Pinpoint the cell where the given text exists, returning its [X, Y] midpoint coordinate. 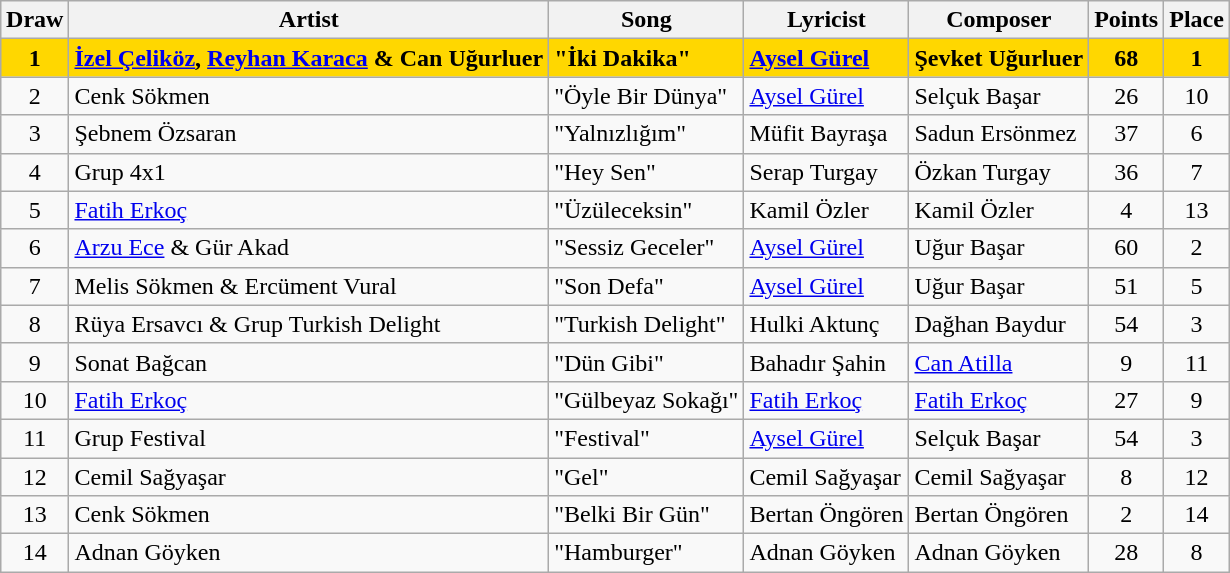
"Hamburger" [646, 553]
Can Atilla [999, 362]
Sadun Ersönmez [999, 134]
Rüya Ersavcı & Grup Turkish Delight [309, 324]
Place [1197, 20]
Şebnem Özsaran [309, 134]
"Gülbeyaz Sokağı" [646, 400]
Lyricist [826, 20]
Artist [309, 20]
İzel Çeliköz, Reyhan Karaca & Can Uğurluer [309, 58]
"Dün Gibi" [646, 362]
51 [1126, 286]
68 [1126, 58]
"Yalnızlığım" [646, 134]
"İki Dakika" [646, 58]
Points [1126, 20]
Grup Festival [309, 438]
Composer [999, 20]
27 [1126, 400]
"Belki Bir Gün" [646, 515]
60 [1126, 248]
Hulki Aktunç [826, 324]
"Son Defa" [646, 286]
36 [1126, 172]
Melis Sökmen & Ercüment Vural [309, 286]
"Öyle Bir Dünya" [646, 96]
Şevket Uğurluer [999, 58]
26 [1126, 96]
Draw [35, 20]
Serap Turgay [826, 172]
Özkan Turgay [999, 172]
"Gel" [646, 477]
Dağhan Baydur [999, 324]
Müfit Bayraşa [826, 134]
"Hey Sen" [646, 172]
"Turkish Delight" [646, 324]
"Üzüleceksin" [646, 210]
Arzu Ece & Gür Akad [309, 248]
Song [646, 20]
37 [1126, 134]
"Sessiz Geceler" [646, 248]
Grup 4x1 [309, 172]
"Festival" [646, 438]
Sonat Bağcan [309, 362]
Bahadır Şahin [826, 362]
28 [1126, 553]
